Locate the cell with the specified text and output its [X, Y] center coordinate. 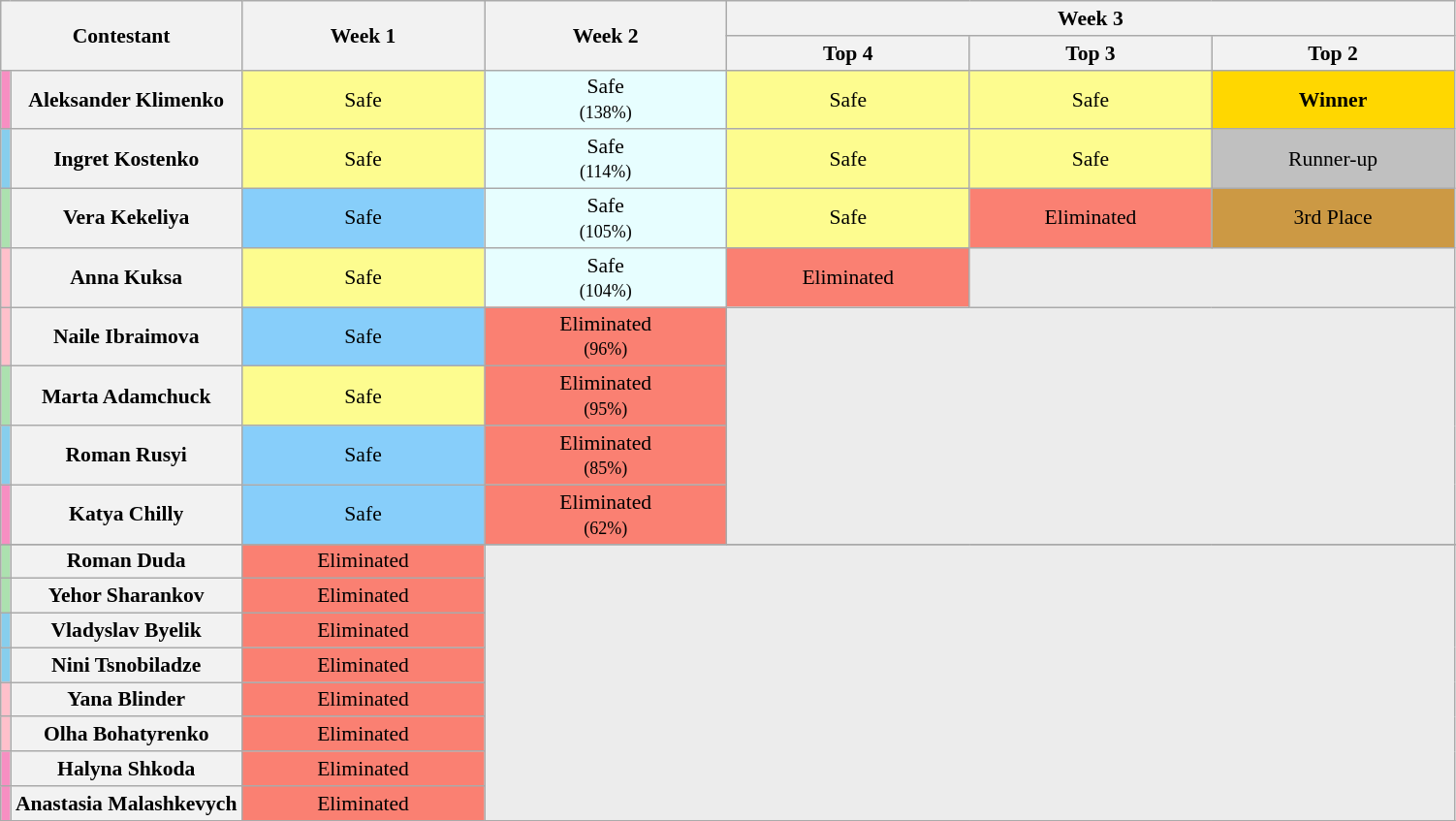
Top 2 [1333, 53]
Eliminated(62%) [606, 514]
Winner [1333, 99]
Top 3 [1091, 53]
Anna Kuksа [126, 277]
Week 1 [363, 35]
3rd Place [1333, 219]
Katya Chilly [126, 514]
Olha Bohatyrenko [126, 735]
Halyna Shkoda [126, 769]
Nini Tsnobiladze [126, 665]
Marta Adamchuck [126, 395]
Roman Duda [126, 561]
Vera Kekeliya [126, 219]
Naile Ibraimova [126, 337]
Yehor Sharankov [126, 596]
Week 2 [606, 35]
Yana Blinder [126, 700]
Contestant [122, 35]
Safe(138%) [606, 99]
Safe(114%) [606, 159]
Eliminated(96%) [606, 337]
Safe(104%) [606, 277]
Roman Rusyi [126, 456]
Vladyslav Byelik [126, 631]
Aleksander Klimenko [126, 99]
Anastasia Malashkevych [126, 804]
Eliminated(95%) [606, 395]
Ingret Kostenko [126, 159]
Runner-up [1333, 159]
Eliminated(85%) [606, 456]
Safe(105%) [606, 219]
Week 3 [1091, 18]
Top 4 [848, 53]
